Identify which cell holds the provided text, then report its (x, y) central coordinate. 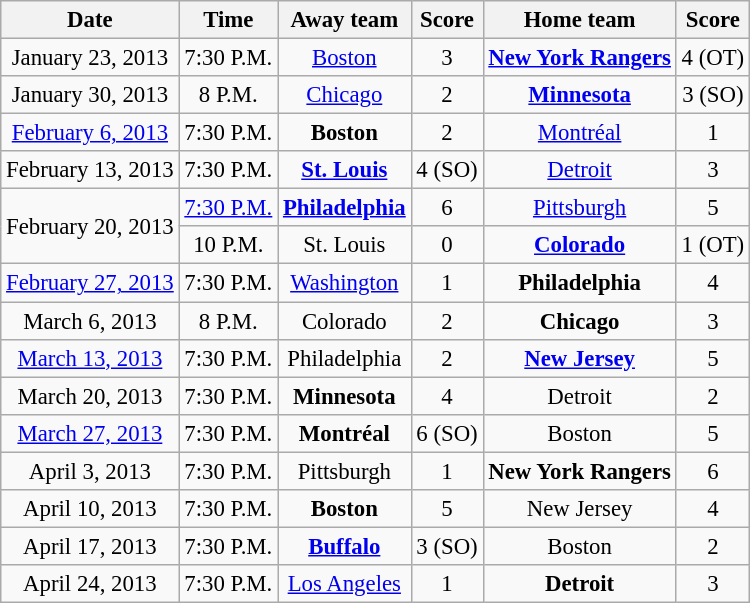
4 (SO) (447, 170)
March 27, 2013 (90, 433)
10 P.M. (228, 245)
Buffalo (344, 546)
January 23, 2013 (90, 58)
Time (228, 20)
April 24, 2013 (90, 584)
April 3, 2013 (90, 471)
April 10, 2013 (90, 509)
March 6, 2013 (90, 321)
0 (447, 245)
Away team (344, 20)
6 (SO) (447, 433)
4 (OT) (712, 58)
April 17, 2013 (90, 546)
Date (90, 20)
February 13, 2013 (90, 170)
1 (OT) (712, 245)
Home team (580, 20)
January 30, 2013 (90, 95)
February 27, 2013 (90, 283)
March 20, 2013 (90, 396)
Los Angeles (344, 584)
February 6, 2013 (90, 133)
March 13, 2013 (90, 358)
Washington (344, 283)
February 20, 2013 (90, 226)
